Return (X, Y) of the center of cell containing provided text 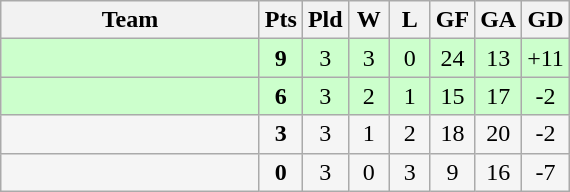
GD (546, 20)
+11 (546, 58)
16 (498, 172)
15 (452, 96)
17 (498, 96)
20 (498, 134)
24 (452, 58)
-7 (546, 172)
18 (452, 134)
GA (498, 20)
Team (130, 20)
6 (280, 96)
Pts (280, 20)
GF (452, 20)
W (368, 20)
13 (498, 58)
L (410, 20)
Pld (325, 20)
